Scan for the cell matching the given text and deliver its [x, y] coordinate at center. 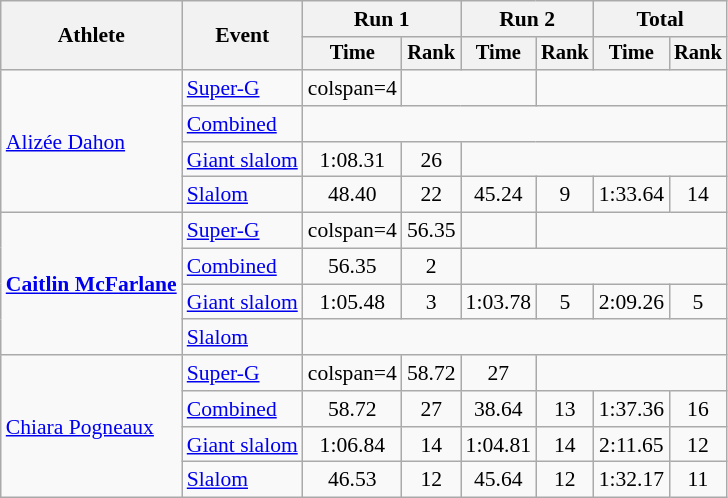
1:08.31 [352, 160]
1:37.36 [632, 409]
Chiara Pogneaux [92, 426]
2:11.65 [632, 445]
Total [660, 19]
1:33.64 [632, 195]
1:32.17 [632, 480]
Athlete [92, 36]
45.64 [498, 480]
16 [698, 409]
Event [242, 36]
9 [565, 195]
3 [432, 302]
45.24 [498, 195]
1:04.81 [498, 445]
2 [432, 267]
22 [432, 195]
26 [432, 160]
13 [565, 409]
48.40 [352, 195]
Run 1 [382, 19]
46.53 [352, 480]
11 [698, 480]
Caitlin McFarlane [92, 284]
2:09.26 [632, 302]
1:03.78 [498, 302]
1:05.48 [352, 302]
Run 2 [528, 19]
38.64 [498, 409]
Alizée Dahon [92, 141]
1:06.84 [352, 445]
